From the cell containing the given text, extract its center point as [X, Y] coordinate. 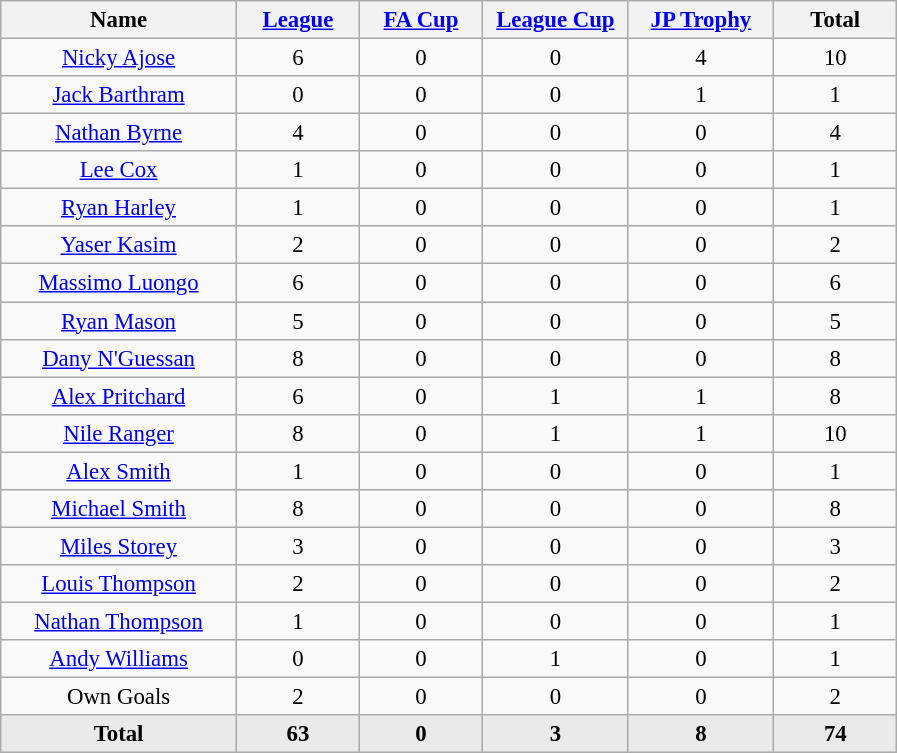
Massimo Luongo [119, 283]
Nathan Byrne [119, 133]
Own Goals [119, 697]
Andy Williams [119, 659]
JP Trophy [701, 20]
Name [119, 20]
Ryan Harley [119, 208]
Alex Smith [119, 471]
Alex Pritchard [119, 396]
Dany N'Guessan [119, 358]
Nile Ranger [119, 433]
Yaser Kasim [119, 245]
FA Cup [420, 20]
Nicky Ajose [119, 58]
Michael Smith [119, 509]
Jack Barthram [119, 95]
Ryan Mason [119, 321]
League Cup [556, 20]
Louis Thompson [119, 584]
74 [836, 734]
63 [298, 734]
Nathan Thompson [119, 621]
Lee Cox [119, 170]
Miles Storey [119, 546]
League [298, 20]
